Scan for the cell matching the given text and deliver its [x, y] coordinate at center. 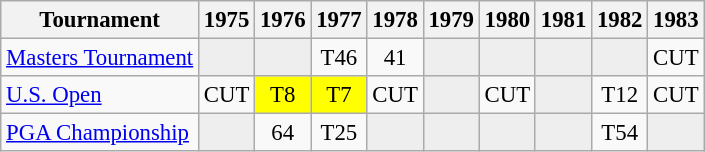
T54 [620, 133]
Tournament [100, 20]
T12 [620, 95]
1977 [339, 20]
1976 [283, 20]
1978 [395, 20]
1983 [676, 20]
1975 [227, 20]
T7 [339, 95]
41 [395, 58]
1981 [563, 20]
T25 [339, 133]
T46 [339, 58]
1979 [451, 20]
PGA Championship [100, 133]
1980 [507, 20]
Masters Tournament [100, 58]
U.S. Open [100, 95]
T8 [283, 95]
64 [283, 133]
1982 [620, 20]
